Find where the given text appears and provide that cell's center as (x, y) coordinate. 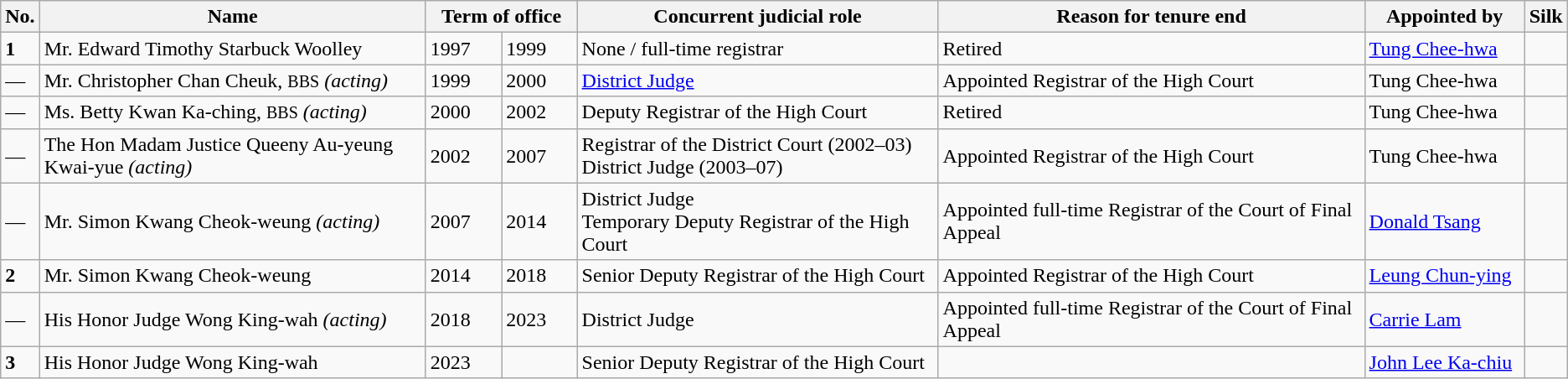
Term of office (501, 17)
Deputy Registrar of the High Court (757, 112)
Carrie Lam (1444, 319)
None / full-time registrar (757, 49)
The Hon Madam Justice Queeny Au-yeung Kwai-yue (acting) (233, 156)
1 (20, 49)
Registrar of the District Court (2002–03)District Judge (2003–07) (757, 156)
John Lee Ka-chiu (1444, 362)
No. (20, 17)
His Honor Judge Wong King-wah (acting) (233, 319)
Name (233, 17)
1997 (463, 49)
Donald Tsang (1444, 221)
District JudgeTemporary Deputy Registrar of the High Court (757, 221)
Mr. Simon Kwang Cheok-weung (233, 276)
Mr. Simon Kwang Cheok-weung (acting) (233, 221)
2 (20, 276)
Mr. Edward Timothy Starbuck Woolley (233, 49)
Mr. Christopher Chan Cheuk, BBS (acting) (233, 80)
His Honor Judge Wong King-wah (233, 362)
Leung Chun-ying (1444, 276)
Appointed by (1444, 17)
3 (20, 362)
Ms. Betty Kwan Ka-ching, BBS (acting) (233, 112)
Reason for tenure end (1151, 17)
Silk (1546, 17)
Concurrent judicial role (757, 17)
